Search for the cell housing the specified text and yield its (x, y) center coordinate. 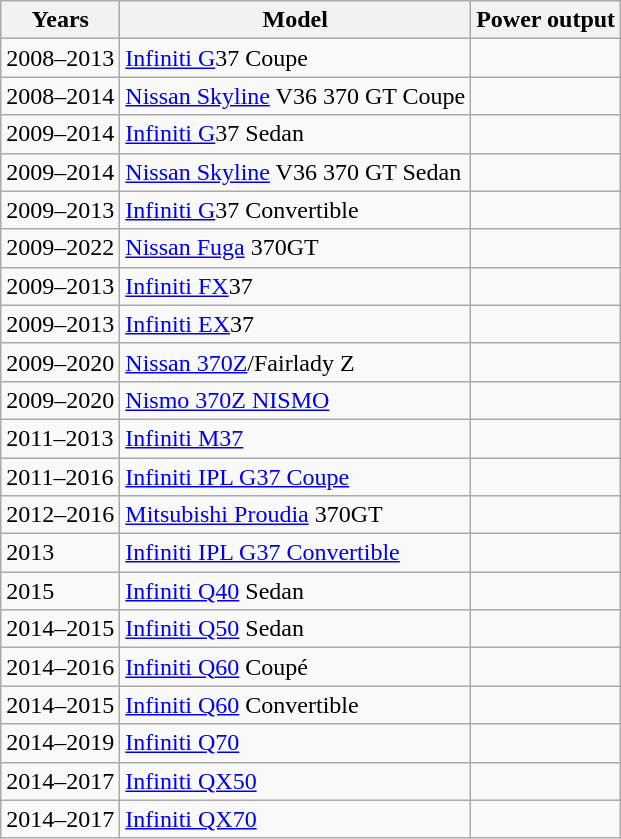
2009–2022 (60, 248)
Infiniti IPL G37 Convertible (296, 553)
Infiniti G37 Coupe (296, 58)
Nissan Fuga 370GT (296, 248)
Infiniti Q60 Coupé (296, 667)
Mitsubishi Proudia 370GT (296, 515)
Infiniti IPL G37 Coupe (296, 477)
2014–2016 (60, 667)
Power output (546, 20)
2012–2016 (60, 515)
2013 (60, 553)
Nissan Skyline V36 370 GT Sedan (296, 172)
2008–2013 (60, 58)
Infiniti FX37 (296, 286)
Years (60, 20)
Model (296, 20)
2011–2013 (60, 438)
Infiniti Q40 Sedan (296, 591)
Infiniti QX50 (296, 781)
Infiniti M37 (296, 438)
Infiniti Q50 Sedan (296, 629)
Nismo 370Z NISMO (296, 400)
Nissan Skyline V36 370 GT Coupe (296, 96)
2011–2016 (60, 477)
Infiniti QX70 (296, 819)
Infiniti EX37 (296, 324)
2015 (60, 591)
Infiniti G37 Sedan (296, 134)
Nissan 370Z/Fairlady Z (296, 362)
Infiniti Q70 (296, 743)
2014–2019 (60, 743)
Infiniti G37 Convertible (296, 210)
Infiniti Q60 Convertible (296, 705)
2008–2014 (60, 96)
